Identify which cell holds the provided text, then report its (X, Y) central coordinate. 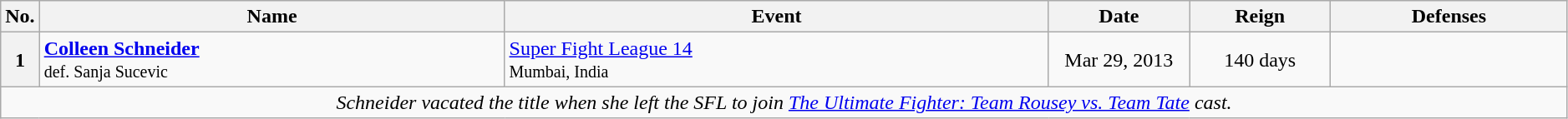
Reign (1260, 17)
Schneider vacated the title when she left the SFL to join The Ultimate Fighter: Team Rousey vs. Team Tate cast. (784, 102)
Colleen Schneiderdef. Sanja Sucevic (272, 60)
Mar 29, 2013 (1119, 60)
Super Fight League 14Mumbai, India (777, 60)
Event (777, 17)
Defenses (1449, 17)
140 days (1260, 60)
1 (20, 60)
Name (272, 17)
No. (20, 17)
Date (1119, 17)
